Search for the cell housing the specified text and yield its [X, Y] center coordinate. 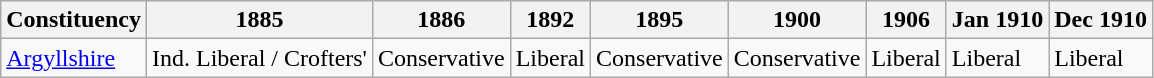
1892 [550, 20]
1885 [259, 20]
1886 [441, 20]
Dec 1910 [1101, 20]
Ind. Liberal / Crofters' [259, 58]
1906 [906, 20]
Argyllshire [74, 58]
1895 [660, 20]
Constituency [74, 20]
1900 [797, 20]
Jan 1910 [997, 20]
